Return the (x, y) coordinate for the center point of the cell that contains the specified text.  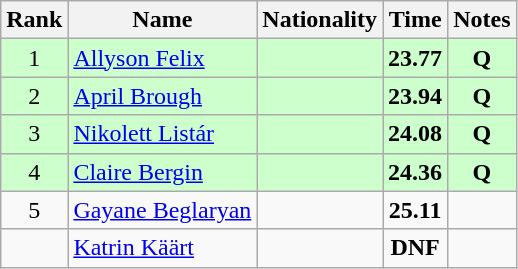
24.08 (416, 134)
23.94 (416, 96)
Claire Bergin (162, 172)
Name (162, 20)
DNF (416, 248)
23.77 (416, 58)
2 (34, 96)
Notes (482, 20)
25.11 (416, 210)
April Brough (162, 96)
3 (34, 134)
24.36 (416, 172)
5 (34, 210)
Time (416, 20)
Katrin Käärt (162, 248)
4 (34, 172)
Nationality (320, 20)
Nikolett Listár (162, 134)
Rank (34, 20)
Allyson Felix (162, 58)
Gayane Beglaryan (162, 210)
1 (34, 58)
